Search for the cell housing the specified text and yield its [x, y] center coordinate. 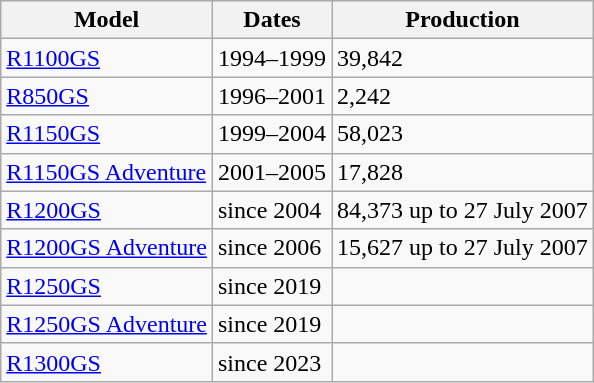
2,242 [463, 96]
R1250GS Adventure [107, 324]
58,023 [463, 134]
R1100GS [107, 58]
1994–1999 [272, 58]
R1200GS Adventure [107, 248]
2001–2005 [272, 172]
1999–2004 [272, 134]
1996–2001 [272, 96]
R1150GS Adventure [107, 172]
R1150GS [107, 134]
39,842 [463, 58]
since 2006 [272, 248]
R850GS [107, 96]
84,373 up to 27 July 2007 [463, 210]
15,627 up to 27 July 2007 [463, 248]
since 2004 [272, 210]
Model [107, 20]
Dates [272, 20]
17,828 [463, 172]
since 2023 [272, 362]
R1300GS [107, 362]
Production [463, 20]
R1250GS [107, 286]
R1200GS [107, 210]
